Identify which cell holds the provided text, then report its [X, Y] central coordinate. 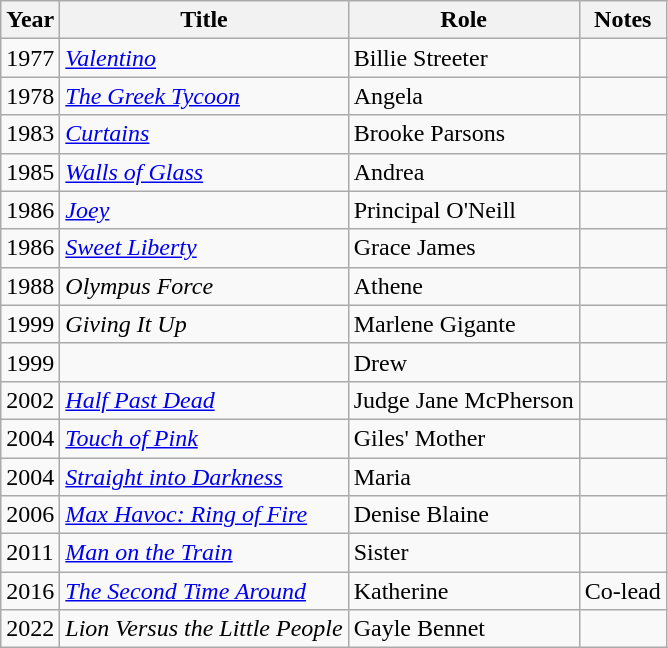
Curtains [204, 134]
2022 [30, 629]
Notes [622, 20]
Straight into Darkness [204, 477]
1985 [30, 172]
Max Havoc: Ring of Fire [204, 515]
2011 [30, 553]
Drew [464, 362]
Giles' Mother [464, 438]
Touch of Pink [204, 438]
Half Past Dead [204, 400]
Principal O'Neill [464, 210]
Valentino [204, 58]
Grace James [464, 248]
2016 [30, 591]
Joey [204, 210]
Man on the Train [204, 553]
Angela [464, 96]
2006 [30, 515]
Co-lead [622, 591]
The Second Time Around [204, 591]
Brooke Parsons [464, 134]
1978 [30, 96]
The Greek Tycoon [204, 96]
Walls of Glass [204, 172]
Sister [464, 553]
Judge Jane McPherson [464, 400]
Maria [464, 477]
Title [204, 20]
Gayle Bennet [464, 629]
2002 [30, 400]
Andrea [464, 172]
Olympus Force [204, 286]
Role [464, 20]
Sweet Liberty [204, 248]
1977 [30, 58]
Marlene Gigante [464, 324]
Billie Streeter [464, 58]
1983 [30, 134]
Lion Versus the Little People [204, 629]
Katherine [464, 591]
Giving It Up [204, 324]
Denise Blaine [464, 515]
Athene [464, 286]
Year [30, 20]
1988 [30, 286]
